Identify which cell holds the provided text, then report its [X, Y] central coordinate. 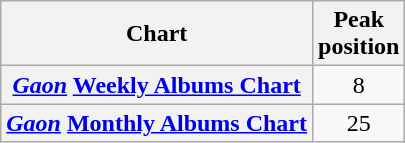
25 [359, 123]
Chart [157, 34]
Gaon Monthly Albums Chart [157, 123]
Peakposition [359, 34]
Gaon Weekly Albums Chart [157, 85]
8 [359, 85]
